Extract the (x, y) coordinate from the center of the cell holding the provided text.  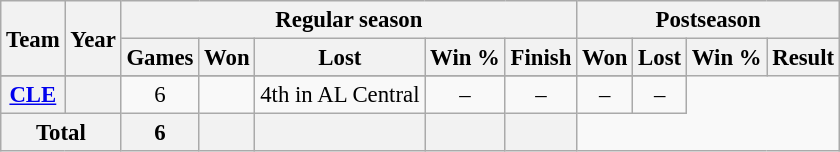
4th in AL Central (340, 95)
Postseason (708, 20)
Team (33, 38)
CLE (33, 95)
Regular season (349, 20)
Result (804, 58)
Finish (540, 58)
Games (160, 58)
Total (61, 133)
Year (93, 38)
